Detect which cell encompasses the target text, then output its (x, y) center coordinate. 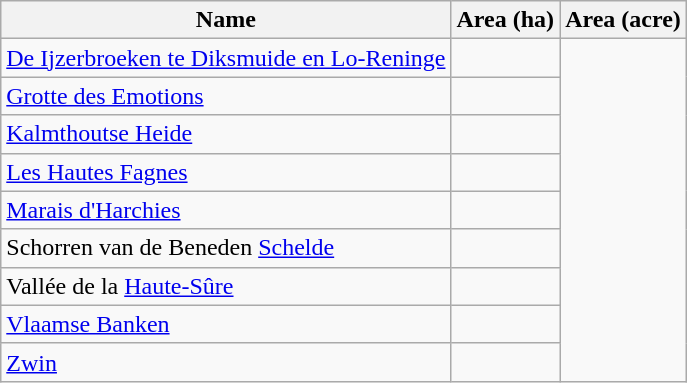
Grotte des Emotions (226, 96)
Les Hautes Fagnes (226, 172)
Marais d'Harchies (226, 210)
Vallée de la Haute-Sûre (226, 286)
Vlaamse Banken (226, 324)
Kalmthoutse Heide (226, 134)
Area (acre) (624, 20)
Schorren van de Beneden Schelde (226, 248)
Area (ha) (506, 20)
Name (226, 20)
Zwin (226, 362)
De Ijzerbroeken te Diksmuide en Lo-Reninge (226, 58)
